From the cell containing the given text, extract its center point as (x, y) coordinate. 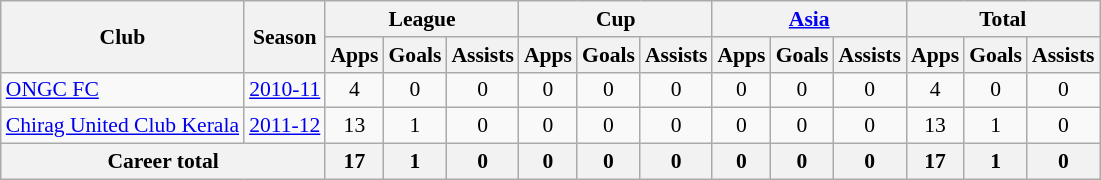
League (422, 19)
2010-11 (284, 90)
Club (122, 36)
Cup (616, 19)
Career total (164, 162)
Asia (809, 19)
2011-12 (284, 126)
Season (284, 36)
Total (1003, 19)
ONGC FC (122, 90)
Chirag United Club Kerala (122, 126)
